Scan for the cell matching the given text and deliver its [x, y] coordinate at center. 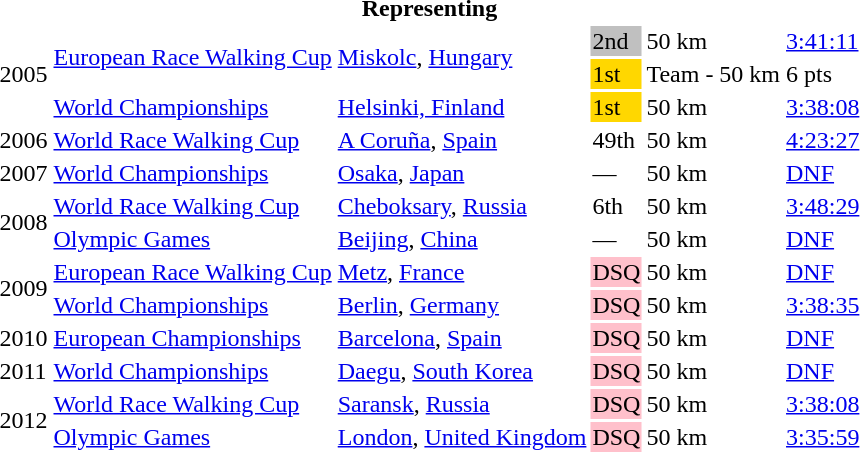
Helsinki, Finland [462, 107]
Daegu, South Korea [462, 371]
European Championships [192, 338]
Cheboksary, Russia [462, 206]
Beijing, China [462, 239]
Osaka, Japan [462, 173]
Miskolc, Hungary [462, 58]
6th [616, 206]
Berlin, Germany [462, 305]
Barcelona, Spain [462, 338]
A Coruña, Spain [462, 140]
Saransk, Russia [462, 404]
Metz, France [462, 272]
49th [616, 140]
London, United Kingdom [462, 437]
2nd [616, 41]
Team - 50 km [714, 74]
